Capture the cell that displays the provided text and extract its (X, Y) central coordinate. 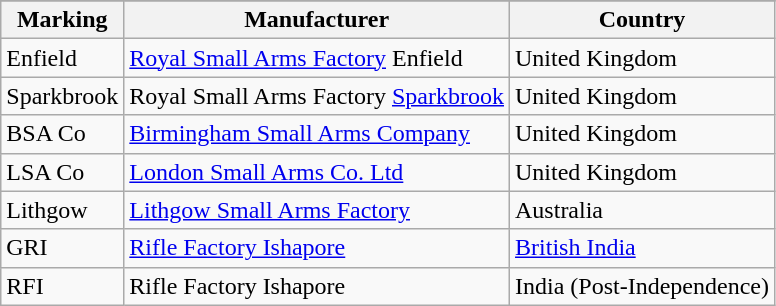
London Small Arms Co. Ltd (317, 172)
Lithgow (62, 210)
Birmingham Small Arms Company (317, 134)
GRI (62, 248)
RFI (62, 286)
Sparkbrook (62, 96)
India (Post-Independence) (642, 286)
Australia (642, 210)
Marking (62, 20)
BSA Co (62, 134)
Royal Small Arms Factory Sparkbrook (317, 96)
Lithgow Small Arms Factory (317, 210)
Royal Small Arms Factory Enfield (317, 58)
Country (642, 20)
British India (642, 248)
LSA Co (62, 172)
Enfield (62, 58)
Manufacturer (317, 20)
